Extract the [X, Y] coordinate from the center of the cell holding the provided text.  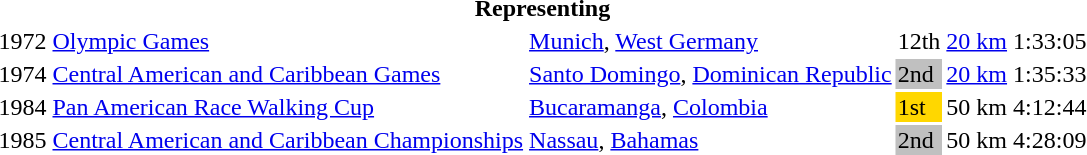
Olympic Games [288, 41]
1st [919, 107]
Central American and Caribbean Championships [288, 140]
Central American and Caribbean Games [288, 74]
Pan American Race Walking Cup [288, 107]
Nassau, Bahamas [711, 140]
Santo Domingo, Dominican Republic [711, 74]
Bucaramanga, Colombia [711, 107]
Munich, West Germany [711, 41]
12th [919, 41]
